Scan for the cell matching the given text and deliver its [x, y] coordinate at center. 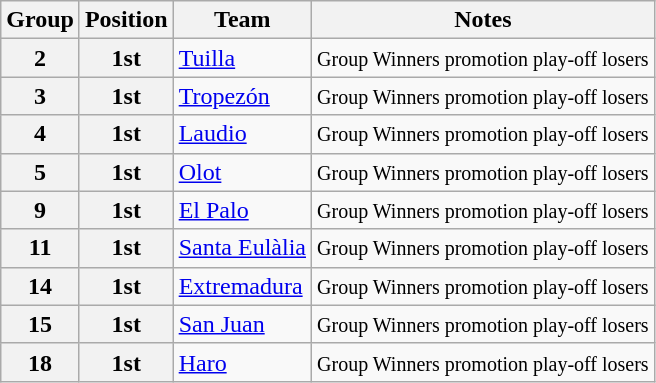
Haro [242, 362]
El Palo [242, 210]
Tropezón [242, 96]
San Juan [242, 324]
5 [40, 172]
3 [40, 96]
Group [40, 20]
11 [40, 248]
14 [40, 286]
15 [40, 324]
Team [242, 20]
Extremadura [242, 286]
18 [40, 362]
Laudio [242, 134]
Notes [484, 20]
9 [40, 210]
4 [40, 134]
Santa Eulàlia [242, 248]
Olot [242, 172]
2 [40, 58]
Tuilla [242, 58]
Position [126, 20]
